Find where the given text appears and provide that cell's center as [x, y] coordinate. 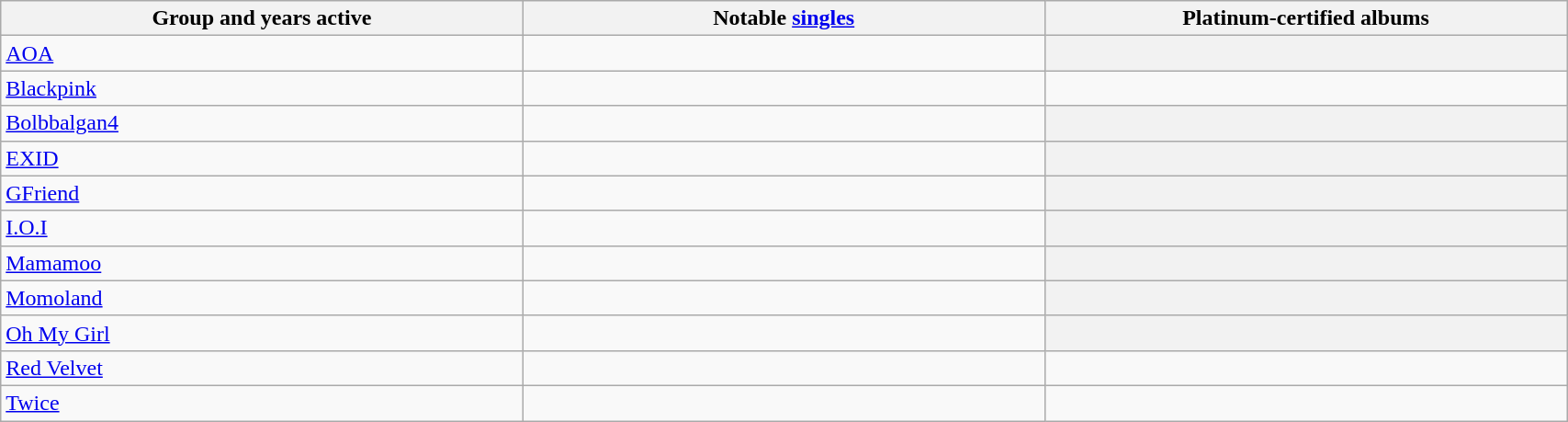
GFriend [262, 193]
Bolbbalgan4 [262, 123]
Blackpink [262, 88]
Momoland [262, 298]
Twice [262, 403]
Notable singles [784, 18]
Group and years active [262, 18]
Oh My Girl [262, 333]
Mamamoo [262, 263]
AOA [262, 53]
I.O.I [262, 228]
Platinum-certified albums [1305, 18]
EXID [262, 158]
Red Velvet [262, 368]
